Locate the cell with the specified text and output its (x, y) center coordinate. 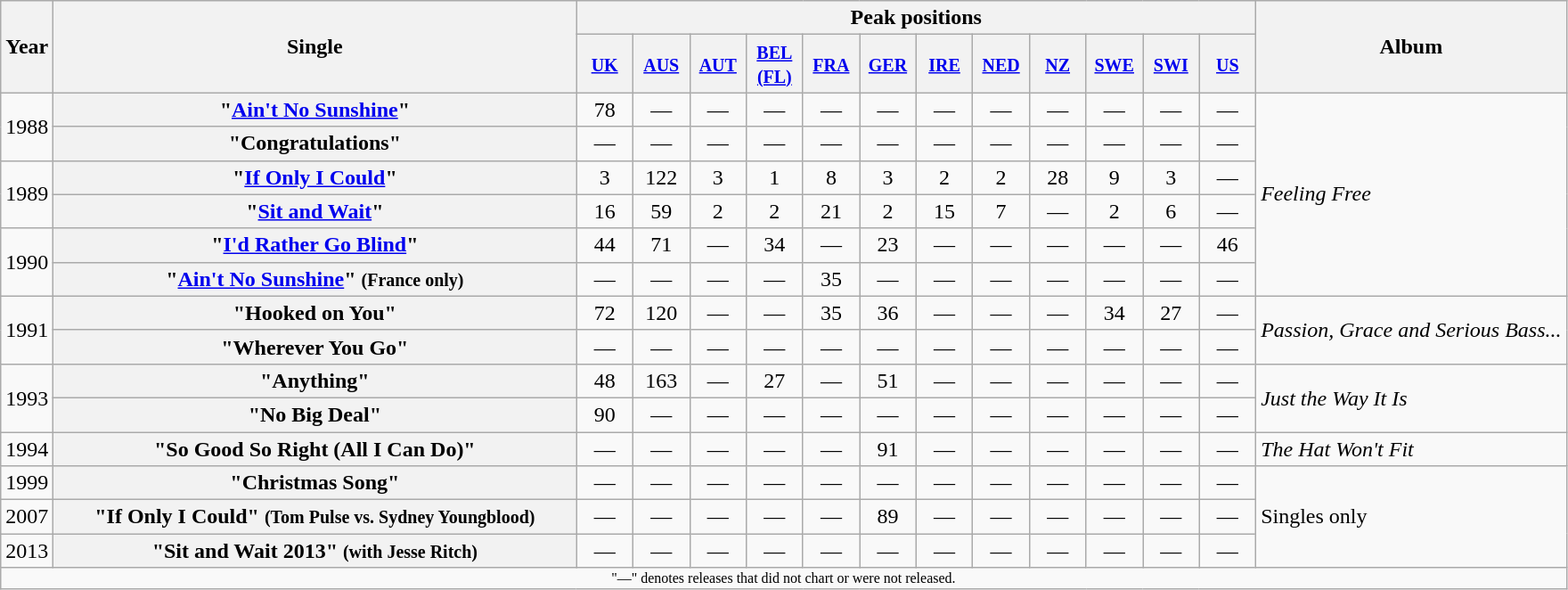
Feeling Free (1411, 194)
"I'd Rather Go Blind" (315, 245)
Year (27, 46)
7 (1001, 211)
Passion, Grace and Serious Bass... (1411, 330)
Singles only (1411, 517)
"Sit and Wait" (315, 211)
46 (1228, 245)
2007 (27, 517)
"Hooked on You" (315, 313)
51 (888, 381)
"Ain't No Sunshine" (315, 110)
Just the Way It Is (1411, 397)
48 (605, 381)
"Sit and Wait 2013" (with Jesse Ritch) (315, 551)
SWE (1115, 64)
120 (661, 313)
9 (1115, 177)
NED (1001, 64)
1993 (27, 397)
1991 (27, 330)
GER (888, 64)
44 (605, 245)
"—" denotes releases that did not chart or were not released. (784, 578)
"No Big Deal" (315, 414)
1990 (27, 262)
"If Only I Could" (315, 177)
21 (831, 211)
"Wherever You Go" (315, 347)
1999 (27, 483)
SWI (1171, 64)
91 (888, 448)
Peak positions (916, 18)
1994 (27, 448)
15 (944, 211)
2013 (27, 551)
UK (605, 64)
6 (1171, 211)
"Anything" (315, 381)
IRE (944, 64)
US (1228, 64)
"Congratulations" (315, 143)
Single (315, 46)
1988 (27, 127)
8 (831, 177)
NZ (1058, 64)
BEL(FL) (775, 64)
78 (605, 110)
AUS (661, 64)
28 (1058, 177)
The Hat Won't Fit (1411, 448)
16 (605, 211)
71 (661, 245)
AUT (718, 64)
Album (1411, 46)
"Ain't No Sunshine" (France only) (315, 279)
"If Only I Could" (Tom Pulse vs. Sydney Youngblood) (315, 517)
59 (661, 211)
FRA (831, 64)
122 (661, 177)
1 (775, 177)
"So Good So Right (All I Can Do)" (315, 448)
163 (661, 381)
"Christmas Song" (315, 483)
23 (888, 245)
89 (888, 517)
90 (605, 414)
72 (605, 313)
1989 (27, 194)
36 (888, 313)
